Search for the cell housing the specified text and yield its (x, y) center coordinate. 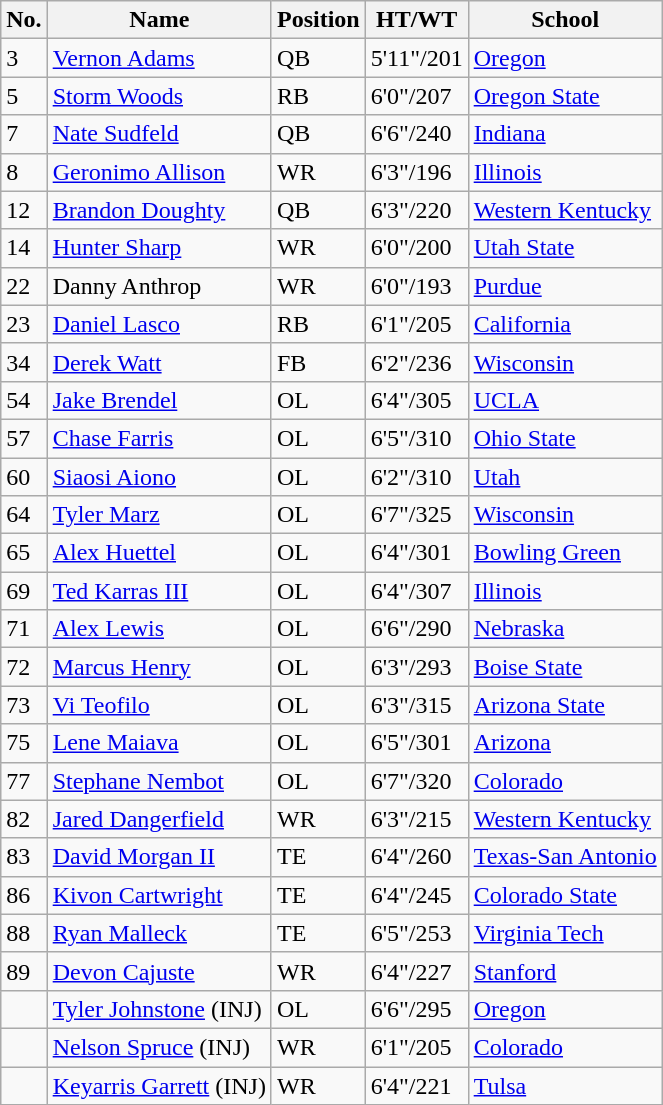
6'6"/290 (416, 629)
77 (24, 781)
6'3"/215 (416, 819)
School (565, 20)
Boise State (565, 667)
88 (24, 933)
6'4"/301 (416, 553)
HT/WT (416, 20)
Tulsa (565, 1085)
6'5"/301 (416, 743)
64 (24, 515)
Hunter Sharp (159, 248)
Virginia Tech (565, 933)
72 (24, 667)
Derek Watt (159, 362)
65 (24, 553)
Colorado State (565, 895)
Ryan Malleck (159, 933)
Ted Karras III (159, 591)
Siaosi Aiono (159, 477)
6'0"/193 (416, 286)
Vi Teofilo (159, 705)
Jake Brendel (159, 400)
Stanford (565, 971)
54 (24, 400)
Keyarris Garrett (INJ) (159, 1085)
Stephane Nembot (159, 781)
14 (24, 248)
3 (24, 58)
Texas-San Antonio (565, 857)
5'11"/201 (416, 58)
6'3"/293 (416, 667)
6'3"/220 (416, 210)
Vernon Adams (159, 58)
Nebraska (565, 629)
6'4"/227 (416, 971)
6'4"/221 (416, 1085)
6'2"/310 (416, 477)
Storm Woods (159, 96)
73 (24, 705)
6'3"/196 (416, 172)
Marcus Henry (159, 667)
69 (24, 591)
Purdue (565, 286)
Ohio State (565, 438)
6'4"/260 (416, 857)
Danny Anthrop (159, 286)
6'2"/236 (416, 362)
Utah State (565, 248)
34 (24, 362)
6'6"/295 (416, 1009)
Nelson Spruce (INJ) (159, 1047)
6'5"/310 (416, 438)
82 (24, 819)
6'6"/240 (416, 134)
Alex Huettel (159, 553)
86 (24, 895)
Devon Cajuste (159, 971)
California (565, 324)
Jared Dangerfield (159, 819)
6'0"/200 (416, 248)
6'4"/307 (416, 591)
6'7"/320 (416, 781)
12 (24, 210)
Position (318, 20)
Arizona State (565, 705)
8 (24, 172)
75 (24, 743)
Kivon Cartwright (159, 895)
6'0"/207 (416, 96)
Geronimo Allison (159, 172)
Tyler Marz (159, 515)
Tyler Johnstone (INJ) (159, 1009)
Indiana (565, 134)
Oregon State (565, 96)
Brandon Doughty (159, 210)
23 (24, 324)
David Morgan II (159, 857)
5 (24, 96)
FB (318, 362)
Nate Sudfeld (159, 134)
60 (24, 477)
Lene Maiava (159, 743)
Name (159, 20)
Arizona (565, 743)
6'7"/325 (416, 515)
89 (24, 971)
UCLA (565, 400)
Alex Lewis (159, 629)
Bowling Green (565, 553)
71 (24, 629)
6'4"/305 (416, 400)
No. (24, 20)
Utah (565, 477)
7 (24, 134)
22 (24, 286)
6'3"/315 (416, 705)
Daniel Lasco (159, 324)
83 (24, 857)
57 (24, 438)
Chase Farris (159, 438)
6'4"/245 (416, 895)
6'5"/253 (416, 933)
